Locate the cell with the specified text and output its (x, y) center coordinate. 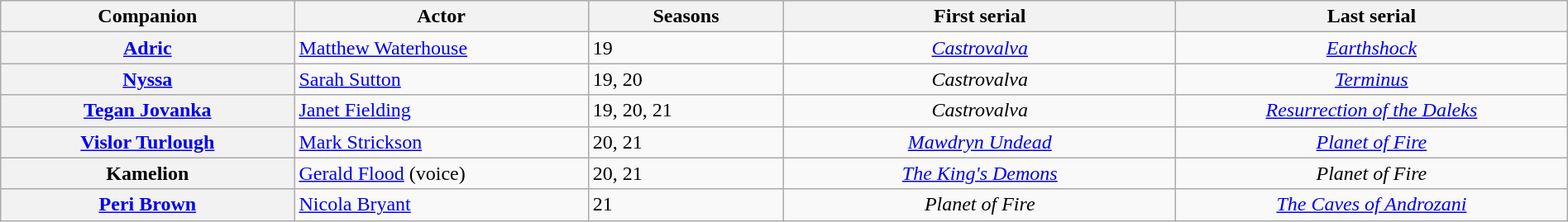
Sarah Sutton (442, 79)
Adric (147, 48)
The Caves of Androzani (1372, 205)
Companion (147, 17)
Mark Strickson (442, 142)
19 (686, 48)
Resurrection of the Daleks (1372, 111)
Actor (442, 17)
Mawdryn Undead (980, 142)
Earthshock (1372, 48)
Peri Brown (147, 205)
Matthew Waterhouse (442, 48)
19, 20 (686, 79)
Last serial (1372, 17)
Seasons (686, 17)
Vislor Turlough (147, 142)
Nyssa (147, 79)
Janet Fielding (442, 111)
Kamelion (147, 173)
Tegan Jovanka (147, 111)
21 (686, 205)
Nicola Bryant (442, 205)
19, 20, 21 (686, 111)
Terminus (1372, 79)
Gerald Flood (voice) (442, 173)
The King's Demons (980, 173)
First serial (980, 17)
